Search for the cell housing the specified text and yield its [x, y] center coordinate. 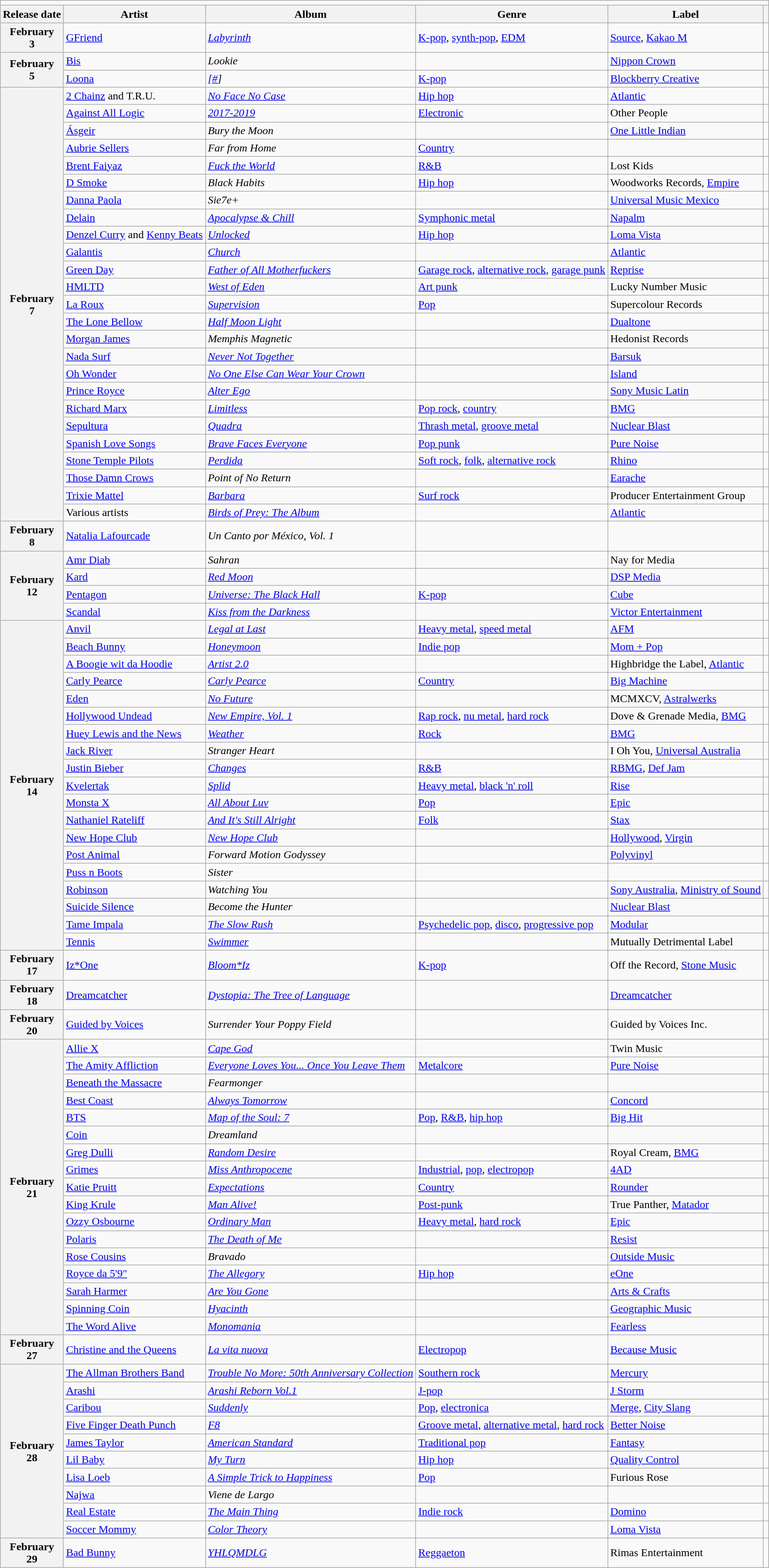
Miss Anthropocene [310, 1170]
Mercury [685, 1373]
Map of the Soul: 7 [310, 1118]
Indie pop [512, 646]
Rhino [685, 460]
Post-punk [512, 1204]
Spanish Love Songs [134, 443]
Modular [685, 924]
Stone Temple Pilots [134, 460]
Christine and the Queens [134, 1349]
Nippon Crown [685, 61]
Rap rock, nu metal, hard rock [512, 716]
Highbridge the Label, Atlantic [685, 664]
Beach Bunny [134, 646]
Point of No Return [310, 478]
Arts & Crafts [685, 1291]
Thrash metal, groove metal [512, 426]
Amr Diab [134, 560]
Outside Music [685, 1256]
Big Hit [685, 1118]
Artist [134, 14]
Un Canto por México, Vol. 1 [310, 537]
Psychedelic pop, disco, progressive pop [512, 924]
Source, Kakao M [685, 37]
Concord [685, 1100]
Color Theory [310, 1529]
Hollywood, Virgin [685, 838]
Heavy metal, black 'n' roll [512, 785]
Quadra [310, 426]
Groove metal, alternative metal, hard rock [512, 1425]
Furious Rose [685, 1477]
Reggaeton [512, 1553]
Delain [134, 218]
Quality Control [685, 1460]
The Allman Brothers Band [134, 1373]
Kvelertak [134, 785]
Mutually Detrimental Label [685, 942]
GFriend [134, 37]
Random Desire [310, 1152]
Watching You [310, 890]
Are You Gone [310, 1291]
Arashi [134, 1390]
Unlocked [310, 235]
Rimas Entertainment [685, 1553]
Stranger Heart [310, 750]
February21 [32, 1187]
Sepultura [134, 426]
A Boogie wit da Hoodie [134, 664]
Napalm [685, 218]
Father of All Motherfuckers [310, 270]
DSP Media [685, 577]
Supercolour Records [685, 304]
Stax [685, 820]
F8 [310, 1425]
February8 [32, 537]
The Death of Me [310, 1239]
Alter Ego [310, 391]
Robinson [134, 890]
Galantis [134, 252]
Suicide Silence [134, 907]
Pentagon [134, 594]
The Word Alive [134, 1326]
February28 [32, 1451]
Allie X [134, 1048]
Because Music [685, 1349]
J-pop [512, 1390]
Expectations [310, 1187]
Morgan James [134, 339]
Danna Paola [134, 200]
Church [310, 252]
Oh Wonder [134, 374]
Lil Baby [134, 1460]
2 Chainz and T.R.U. [134, 96]
Trouble No More: 50th Anniversary Collection [310, 1373]
Never Not Together [310, 356]
Various artists [134, 513]
K-pop, synth-pop, EDM [512, 37]
Richard Marx [134, 408]
Traditional pop [512, 1443]
Prince Royce [134, 391]
Soft rock, folk, alternative rock [512, 460]
Bury the Moon [310, 130]
Woodworks Records, Empire [685, 182]
Merge, City Slang [685, 1408]
Cube [685, 594]
Surrender Your Poppy Field [310, 1025]
Universe: The Black Hall [310, 594]
Royce da 5'9" [134, 1274]
Become the Hunter [310, 907]
The Main Thing [310, 1512]
Barsuk [685, 356]
Black Habits [310, 182]
Resist [685, 1239]
No Future [310, 698]
Legal at Last [310, 629]
Red Moon [310, 577]
Heavy metal, speed metal [512, 629]
Jack River [134, 750]
Brent Faiyaz [134, 165]
Viene de Largo [310, 1495]
James Taylor [134, 1443]
Loona [134, 78]
Nada Surf [134, 356]
Surf rock [512, 495]
Trixie Mattel [134, 495]
eOne [685, 1274]
Bravado [310, 1256]
Birds of Prey: The Album [310, 513]
Album [310, 14]
Sony Music Latin [685, 391]
Far from Home [310, 148]
Sie7e+ [310, 200]
Other People [685, 113]
Rose Cousins [134, 1256]
Royal Cream, BMG [685, 1152]
My Turn [310, 1460]
Twin Music [685, 1048]
Arashi Reborn Vol.1 [310, 1390]
Polaris [134, 1239]
No One Else Can Wear Your Crown [310, 374]
Hollywood Undead [134, 716]
The Allegory [310, 1274]
Pop, R&B, hip hop [512, 1118]
February27 [32, 1349]
Denzel Curry and Kenny Beats [134, 235]
February 20 [32, 1025]
Weather [310, 733]
Supervision [310, 304]
Ordinary Man [310, 1222]
Nathaniel Rateliff [134, 820]
Island [685, 374]
Release date [32, 14]
February17 [32, 965]
D Smoke [134, 182]
Puss n Boots [134, 872]
West of Eden [310, 287]
Dreamland [310, 1135]
Lost Kids [685, 165]
La Roux [134, 304]
HMLTD [134, 287]
La vita nuova [310, 1349]
Coin [134, 1135]
Producer Entertainment Group [685, 495]
The Lone Bellow [134, 322]
King Krule [134, 1204]
Anvil [134, 629]
The Slow Rush [310, 924]
Iz*One [134, 965]
Lookie [310, 61]
Splid [310, 785]
Reprise [685, 270]
February 18 [32, 995]
New Empire, Vol. 1 [310, 716]
February7 [32, 304]
Universal Music Mexico [685, 200]
Blockberry Creative [685, 78]
Geographic Music [685, 1308]
Caribou [134, 1408]
Huey Lewis and the News [134, 733]
Rise [685, 785]
Swimmer [310, 942]
Memphis Magnetic [310, 339]
Beneath the Massacre [134, 1083]
Indie rock [512, 1512]
RBMG, Def Jam [685, 768]
Southern rock [512, 1373]
J Storm [685, 1390]
Scandal [134, 612]
Monsta X [134, 803]
Dualtone [685, 322]
Folk [512, 820]
Fantasy [685, 1443]
2017-2019 [310, 113]
I Oh You, Universal Australia [685, 750]
February14 [32, 786]
Big Machine [685, 681]
The Amity Affliction [134, 1065]
Dystopia: The Tree of Language [310, 995]
BTS [134, 1118]
Cape God [310, 1048]
Justin Bieber [134, 768]
Post Animal [134, 855]
Ozzy Osbourne [134, 1222]
Bis [134, 61]
February12 [32, 586]
Perdida [310, 460]
Best Coast [134, 1100]
Better Noise [685, 1425]
Rock [512, 733]
Katie Pruitt [134, 1187]
Suddenly [310, 1408]
Fearless [685, 1326]
Heavy metal, hard rock [512, 1222]
Victor Entertainment [685, 612]
Kiss from the Darkness [310, 612]
Barbara [310, 495]
Genre [512, 14]
Brave Faces Everyone [310, 443]
Labyrinth [310, 37]
Aubrie Sellers [134, 148]
Rounder [685, 1187]
Half Moon Light [310, 322]
February29 [32, 1553]
Guided by Voices Inc. [685, 1025]
Everyone Loves You... Once You Leave Them [310, 1065]
Man Alive! [310, 1204]
Those Damn Crows [134, 478]
Always Tomorrow [310, 1100]
Industrial, pop, electropop [512, 1170]
[#] [310, 78]
Electropop [512, 1349]
No Face No Case [310, 96]
Greg Dulli [134, 1152]
Honeymoon [310, 646]
Forward Motion Godyssey [310, 855]
Guided by Voices [134, 1025]
Soccer Mommy [134, 1529]
Off the Record, Stone Music [685, 965]
February5 [32, 70]
Hyacinth [310, 1308]
Earache [685, 478]
February3 [32, 37]
Sarah Harmer [134, 1291]
AFM [685, 629]
Eden [134, 698]
Bloom*Iz [310, 965]
Domino [685, 1512]
Limitless [310, 408]
Sister [310, 872]
Changes [310, 768]
A Simple Trick to Happiness [310, 1477]
Pop rock, country [512, 408]
American Standard [310, 1443]
Hedonist Records [685, 339]
Apocalypse & Chill [310, 218]
Against All Logic [134, 113]
True Panther, Matador [685, 1204]
4AD [685, 1170]
Kard [134, 577]
Ásgeir [134, 130]
Bad Bunny [134, 1553]
Five Finger Death Punch [134, 1425]
Label [685, 14]
Pop, electronica [512, 1408]
Pop punk [512, 443]
Tennis [134, 942]
Lucky Number Music [685, 287]
Nay for Media [685, 560]
Artist 2.0 [310, 664]
Dove & Grenade Media, BMG [685, 716]
Fuck the World [310, 165]
Grimes [134, 1170]
YHLQMDLG [310, 1553]
MCMXCV, Astralwerks [685, 698]
Mom + Pop [685, 646]
Tame Impala [134, 924]
Sony Australia, Ministry of Sound [685, 890]
Lisa Loeb [134, 1477]
All About Luv [310, 803]
Real Estate [134, 1512]
Natalia Lafourcade [134, 537]
Polyvinyl [685, 855]
And It's Still Alright [310, 820]
Symphonic metal [512, 218]
Monomania [310, 1326]
Spinning Coin [134, 1308]
Electronic [512, 113]
Najwa [134, 1495]
Sahran [310, 560]
Garage rock, alternative rock, garage punk [512, 270]
Metalcore [512, 1065]
Fearmonger [310, 1083]
Green Day [134, 270]
One Little Indian [685, 130]
Art punk [512, 287]
